Identify which cell holds the provided text, then report its (x, y) central coordinate. 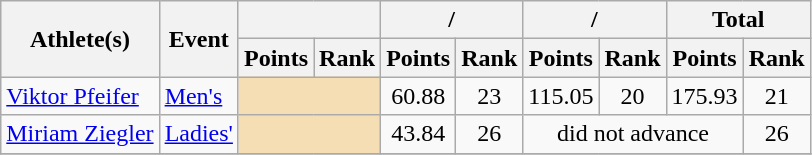
Viktor Pfeifer (80, 96)
Total (738, 20)
Ladies' (198, 134)
175.93 (704, 96)
Miriam Ziegler (80, 134)
21 (776, 96)
115.05 (561, 96)
Athlete(s) (80, 39)
did not advance (633, 134)
43.84 (418, 134)
60.88 (418, 96)
Men's (198, 96)
20 (632, 96)
23 (490, 96)
Event (198, 39)
